Detect which cell encompasses the target text, then output its [X, Y] center coordinate. 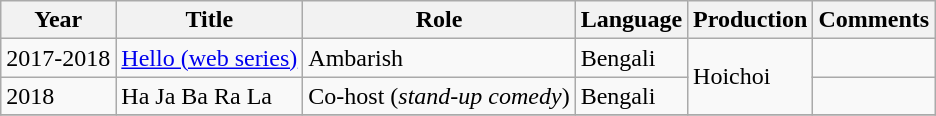
Production [750, 20]
2018 [58, 96]
Co-host (stand-up comedy) [439, 96]
Language [631, 20]
Comments [874, 20]
2017-2018 [58, 58]
Role [439, 20]
Ambarish [439, 58]
Ha Ja Ba Ra La [210, 96]
Title [210, 20]
Year [58, 20]
Hello (web series) [210, 58]
Hoichoi [750, 77]
